Determine the [x, y] coordinate at the center of the cell enclosing the given text.  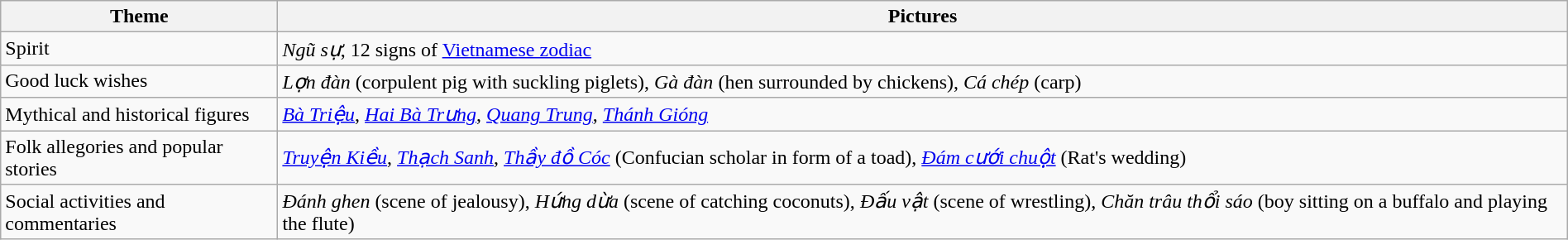
Social activities and commentaries [139, 212]
Truyện Kiều, Thạch Sanh, Thầy đồ Cóc (Confucian scholar in form of a toad), Đám cưới chuột (Rat's wedding) [923, 157]
Folk allegories and popular stories [139, 157]
Spirit [139, 49]
Pictures [923, 17]
Lợn đàn (corpulent pig with suckling piglets), Gà đàn (hen surrounded by chickens), Cá chép (carp) [923, 81]
Mythical and historical figures [139, 114]
Ngũ sự, 12 signs of Vietnamese zodiac [923, 49]
Bà Triệu, Hai Bà Trưng, Quang Trung, Thánh Gióng [923, 114]
Good luck wishes [139, 81]
Theme [139, 17]
